Detect which cell encompasses the target text, then output its [x, y] center coordinate. 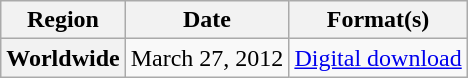
Region [63, 20]
Digital download [378, 58]
Date [207, 20]
March 27, 2012 [207, 58]
Worldwide [63, 58]
Format(s) [378, 20]
